From the cell containing the given text, extract its center point as (X, Y) coordinate. 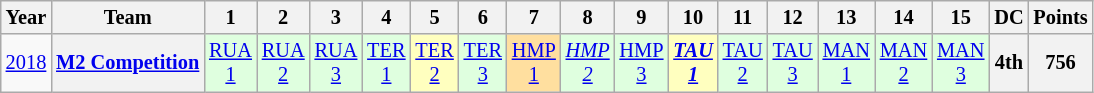
TER1 (386, 63)
7 (534, 17)
756 (1060, 63)
TAU1 (692, 63)
TAU3 (793, 63)
12 (793, 17)
RUA1 (230, 63)
9 (642, 17)
HMP3 (642, 63)
DC (1008, 17)
3 (336, 17)
8 (588, 17)
MAN1 (846, 63)
Points (1060, 17)
MAN2 (904, 63)
15 (960, 17)
6 (483, 17)
MAN3 (960, 63)
Year (26, 17)
TER3 (483, 63)
HMP1 (534, 63)
4th (1008, 63)
13 (846, 17)
4 (386, 17)
2 (284, 17)
RUA2 (284, 63)
HMP2 (588, 63)
14 (904, 17)
RUA3 (336, 63)
2018 (26, 63)
M2 Competition (128, 63)
1 (230, 17)
5 (434, 17)
10 (692, 17)
Team (128, 17)
TAU2 (743, 63)
TER2 (434, 63)
11 (743, 17)
